Identify which cell holds the provided text, then report its (x, y) central coordinate. 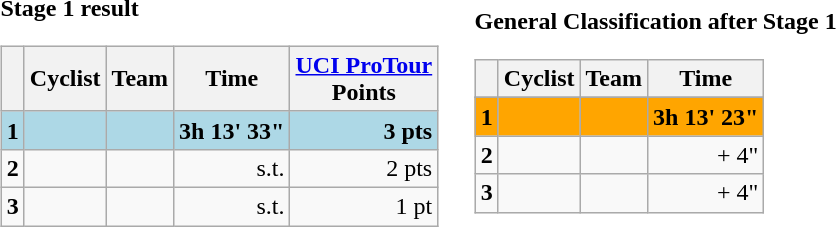
1 pt (364, 206)
3h 13' 23" (706, 117)
2 pts (364, 168)
3 pts (364, 130)
3h 13' 33" (232, 130)
UCI ProTourPoints (364, 78)
